Return [X, Y] of the center of cell containing provided text 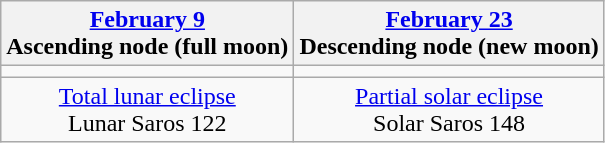
February 23Descending node (new moon) [449, 34]
Partial solar eclipseSolar Saros 148 [449, 110]
February 9Ascending node (full moon) [148, 34]
Total lunar eclipseLunar Saros 122 [148, 110]
